Capture the cell that displays the provided text and extract its [x, y] central coordinate. 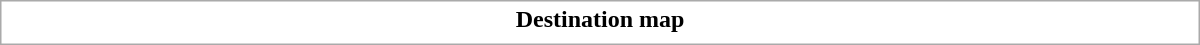
Destination map [600, 19]
